Return [x, y] of the center of cell containing provided text 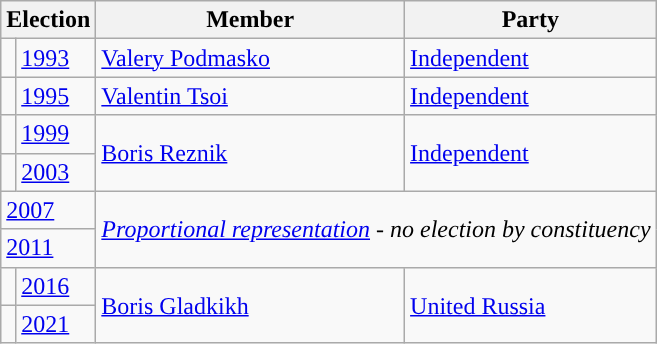
2003 [56, 172]
2021 [56, 324]
Boris Reznik [250, 153]
1995 [56, 96]
Valery Podmasko [250, 58]
1993 [56, 58]
United Russia [531, 305]
Boris Gladkikh [250, 305]
Party [531, 20]
1999 [56, 134]
Election [48, 20]
2007 [48, 210]
Member [250, 20]
Proportional representation - no election by constituency [376, 229]
2011 [48, 248]
2016 [56, 286]
Valentin Tsoi [250, 96]
